Pinpoint the cell where the given text exists, returning its [X, Y] midpoint coordinate. 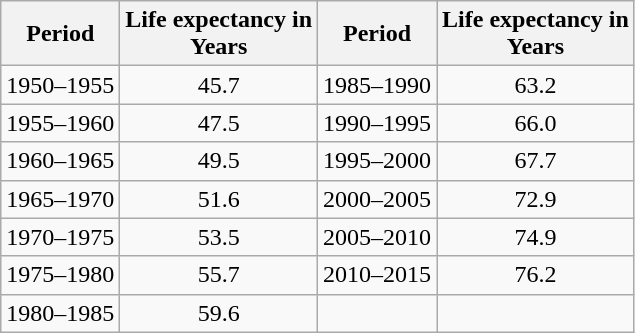
59.6 [219, 313]
2005–2010 [378, 237]
1975–1980 [60, 275]
67.7 [536, 161]
51.6 [219, 199]
49.5 [219, 161]
1950–1955 [60, 85]
1955–1960 [60, 123]
74.9 [536, 237]
53.5 [219, 237]
55.7 [219, 275]
47.5 [219, 123]
1995–2000 [378, 161]
1985–1990 [378, 85]
1980–1985 [60, 313]
1990–1995 [378, 123]
1970–1975 [60, 237]
66.0 [536, 123]
1965–1970 [60, 199]
76.2 [536, 275]
2010–2015 [378, 275]
63.2 [536, 85]
1960–1965 [60, 161]
2000–2005 [378, 199]
45.7 [219, 85]
72.9 [536, 199]
